Determine the (x, y) coordinate at the center of the cell enclosing the given text.  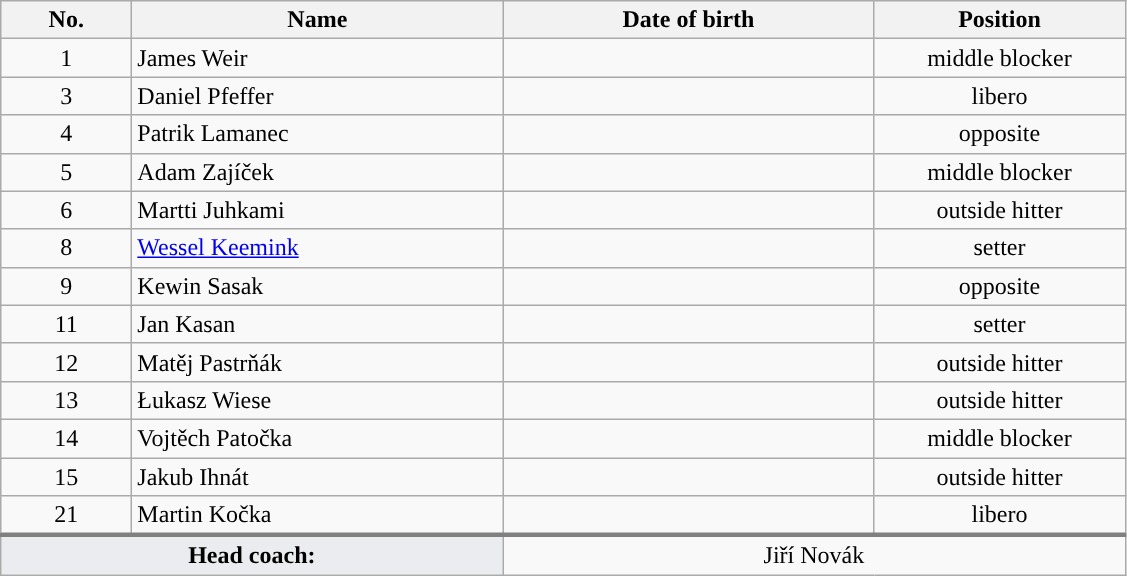
Head coach: (252, 555)
5 (66, 172)
21 (66, 516)
Matěj Pastrňák (318, 362)
15 (66, 477)
4 (66, 134)
9 (66, 286)
12 (66, 362)
No. (66, 20)
6 (66, 210)
Daniel Pfeffer (318, 96)
3 (66, 96)
Patrik Lamanec (318, 134)
Kewin Sasak (318, 286)
James Weir (318, 58)
Vojtěch Patočka (318, 438)
Martin Kočka (318, 516)
Wessel Keemink (318, 248)
Jiří Novák (814, 555)
11 (66, 324)
Martti Juhkami (318, 210)
1 (66, 58)
Adam Zajíček (318, 172)
Łukasz Wiese (318, 400)
Jan Kasan (318, 324)
Name (318, 20)
13 (66, 400)
8 (66, 248)
Position (1000, 20)
Jakub Ihnát (318, 477)
14 (66, 438)
Date of birth (688, 20)
